From the cell containing the given text, extract its center point as (X, Y) coordinate. 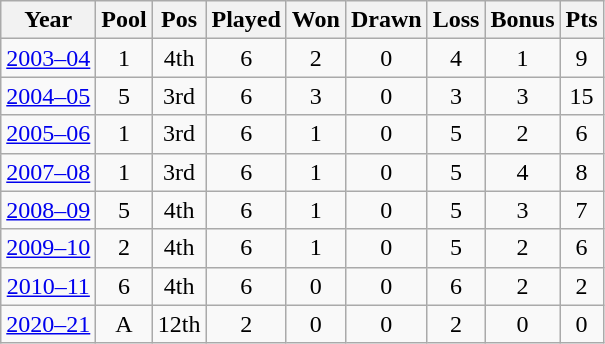
Year (48, 20)
2007–08 (48, 172)
Pool (124, 20)
2020–21 (48, 324)
Won (316, 20)
2009–10 (48, 248)
Pos (179, 20)
Played (246, 20)
2004–05 (48, 96)
Bonus (522, 20)
2003–04 (48, 58)
Loss (456, 20)
2010–11 (48, 286)
A (124, 324)
8 (582, 172)
7 (582, 210)
15 (582, 96)
Pts (582, 20)
12th (179, 324)
2005–06 (48, 134)
Drawn (386, 20)
9 (582, 58)
2008–09 (48, 210)
